Determine the (x, y) coordinate at the center of the cell enclosing the given text.  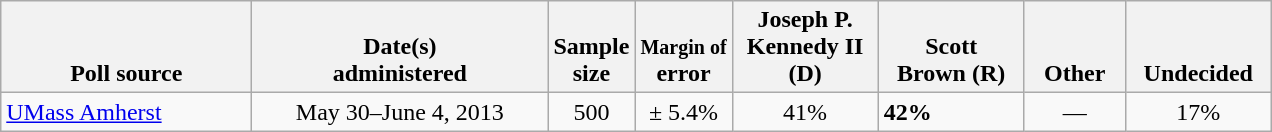
ScottBrown (R) (951, 47)
UMass Amherst (126, 112)
Other (1074, 47)
Margin oferror (684, 47)
41% (805, 112)
Poll source (126, 47)
Joseph P.Kennedy II (D) (805, 47)
Date(s)administered (400, 47)
Undecided (1198, 47)
± 5.4% (684, 112)
42% (951, 112)
17% (1198, 112)
500 (592, 112)
Samplesize (592, 47)
May 30–June 4, 2013 (400, 112)
— (1074, 112)
